Capture the cell that displays the provided text and extract its (X, Y) central coordinate. 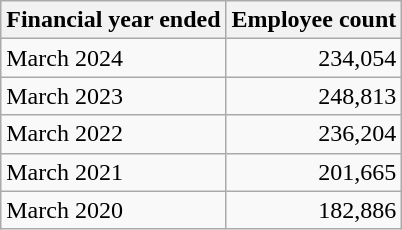
March 2024 (114, 58)
Employee count (314, 20)
234,054 (314, 58)
March 2020 (114, 210)
248,813 (314, 96)
Financial year ended (114, 20)
March 2022 (114, 134)
236,204 (314, 134)
201,665 (314, 172)
March 2023 (114, 96)
March 2021 (114, 172)
182,886 (314, 210)
